Return the (X, Y) coordinate for the center point of the cell that contains the specified text.  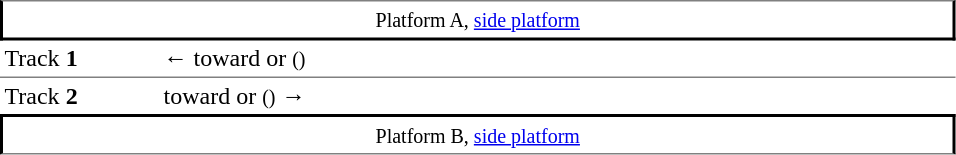
Track 2 (80, 96)
Platform B, side platform (478, 134)
toward or () → (557, 96)
Track 1 (80, 59)
← toward or () (557, 59)
Platform A, side platform (478, 20)
